Provide the (x, y) coordinate of the cell's center where the given text is located.  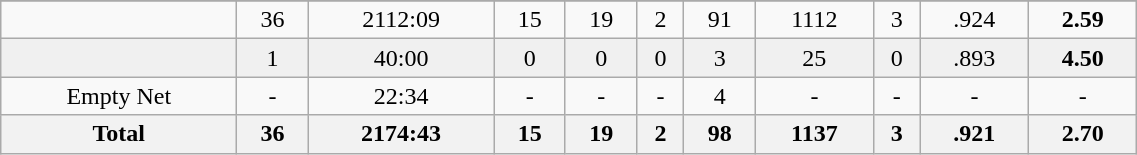
.921 (974, 134)
25 (814, 58)
91 (720, 20)
.893 (974, 58)
40:00 (401, 58)
22:34 (401, 96)
98 (720, 134)
2112:09 (401, 20)
Total (119, 134)
.924 (974, 20)
Empty Net (119, 96)
1137 (814, 134)
4.50 (1082, 58)
2.59 (1082, 20)
2174:43 (401, 134)
4 (720, 96)
2.70 (1082, 134)
1112 (814, 20)
1 (273, 58)
